Output the (X, Y) coordinate of the center of the cell containing the given text.  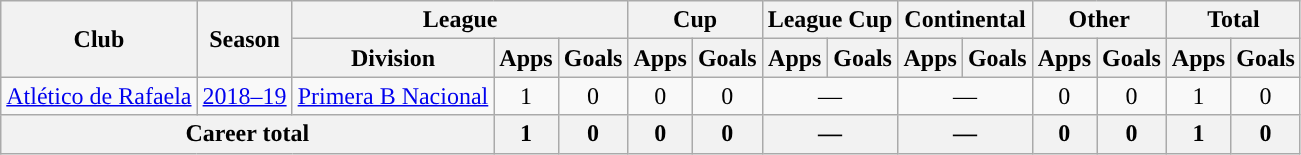
Continental (965, 20)
Atlético de Rafaela (99, 96)
Other (1099, 20)
Club (99, 39)
League Cup (830, 20)
League (460, 20)
Primera B Nacional (393, 96)
Season (244, 39)
Total (1233, 20)
Cup (695, 20)
Career total (248, 134)
2018–19 (244, 96)
Division (393, 58)
